Determine the (x, y) coordinate at the center of the cell enclosing the given text.  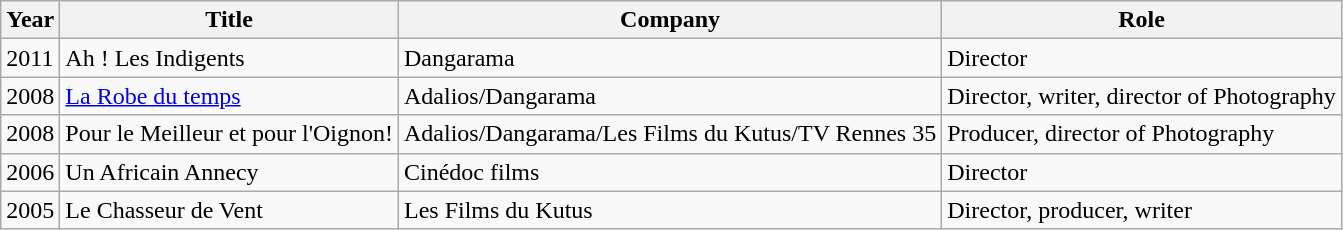
2006 (30, 172)
Company (670, 20)
Adalios/Dangarama (670, 96)
Cinédoc films (670, 172)
Producer, director of Photography (1142, 134)
2011 (30, 58)
La Robe du temps (230, 96)
Adalios/Dangarama/Les Films du Kutus/TV Rennes 35 (670, 134)
Role (1142, 20)
Pour le Meilleur et pour l'Oignon! (230, 134)
Les Films du Kutus (670, 210)
Year (30, 20)
2005 (30, 210)
Director, writer, director of Photography (1142, 96)
Dangarama (670, 58)
Un Africain Annecy (230, 172)
Ah ! Les Indigents (230, 58)
Title (230, 20)
Le Chasseur de Vent (230, 210)
Director, producer, writer (1142, 210)
